Detect which cell encompasses the target text, then output its (X, Y) center coordinate. 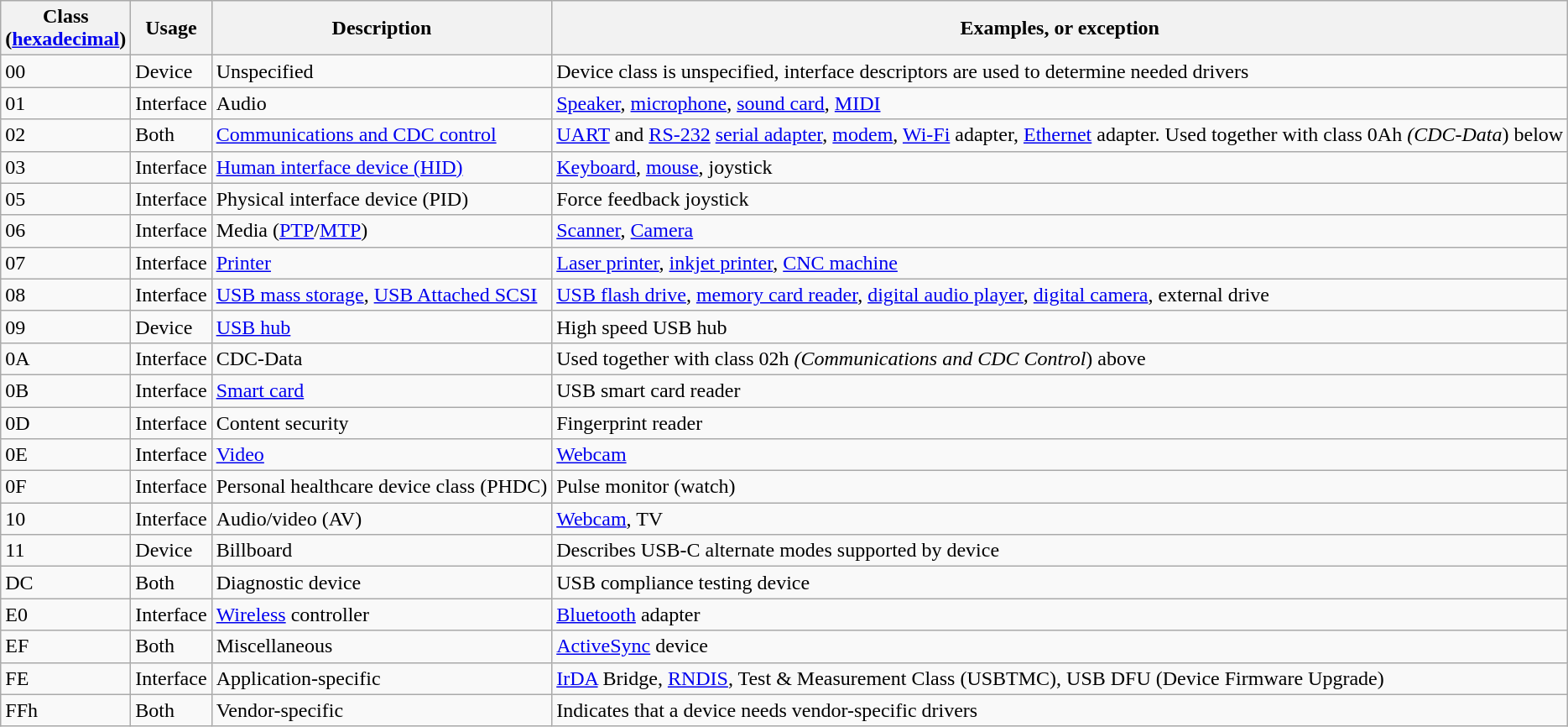
Examples, or exception (1060, 29)
00 (65, 71)
Description (382, 29)
UART and RS-232 serial adapter, modem, Wi-Fi adapter, Ethernet adapter. Used together with class 0Ah (CDC-Data) below (1060, 135)
EF (65, 646)
High speed USB hub (1060, 327)
Personal healthcare device class (PHDC) (382, 487)
07 (65, 263)
Miscellaneous (382, 646)
Pulse monitor (watch) (1060, 487)
0D (65, 422)
Video (382, 455)
Bluetooth adapter (1060, 615)
Fingerprint reader (1060, 422)
03 (65, 167)
Billboard (382, 551)
USB compliance testing device (1060, 583)
02 (65, 135)
Communications and CDC control (382, 135)
USB flash drive, memory card reader, digital audio player, digital camera, external drive (1060, 295)
Wireless controller (382, 615)
Used together with class 02h (Communications and CDC Control) above (1060, 358)
11 (65, 551)
10 (65, 519)
Physical interface device (PID) (382, 199)
Force feedback joystick (1060, 199)
Application-specific (382, 678)
0F (65, 487)
DC (65, 583)
Media (PTP/MTP) (382, 231)
FE (65, 678)
Human interface device (HID) (382, 167)
0B (65, 390)
Speaker, microphone, sound card, MIDI (1060, 103)
IrDA Bridge, RNDIS, Test & Measurement Class (USBTMC), USB DFU (Device Firmware Upgrade) (1060, 678)
Device class is unspecified, interface descriptors are used to determine needed drivers (1060, 71)
Webcam, TV (1060, 519)
Audio (382, 103)
Scanner, Camera (1060, 231)
Printer (382, 263)
06 (65, 231)
Audio/video (AV) (382, 519)
Describes USB-C alternate modes supported by device (1060, 551)
ActiveSync device (1060, 646)
Class(hexadecimal) (65, 29)
USB smart card reader (1060, 390)
09 (65, 327)
0E (65, 455)
Diagnostic device (382, 583)
01 (65, 103)
Unspecified (382, 71)
Content security (382, 422)
USB mass storage, USB Attached SCSI (382, 295)
0A (65, 358)
Webcam (1060, 455)
Keyboard, mouse, joystick (1060, 167)
FFh (65, 710)
Smart card (382, 390)
05 (65, 199)
Indicates that a device needs vendor-specific drivers (1060, 710)
Laser printer, inkjet printer, CNC machine (1060, 263)
CDC-Data (382, 358)
08 (65, 295)
Usage (171, 29)
Vendor-specific (382, 710)
USB hub (382, 327)
E0 (65, 615)
